Output the [x, y] coordinate of the center of the cell containing the given text.  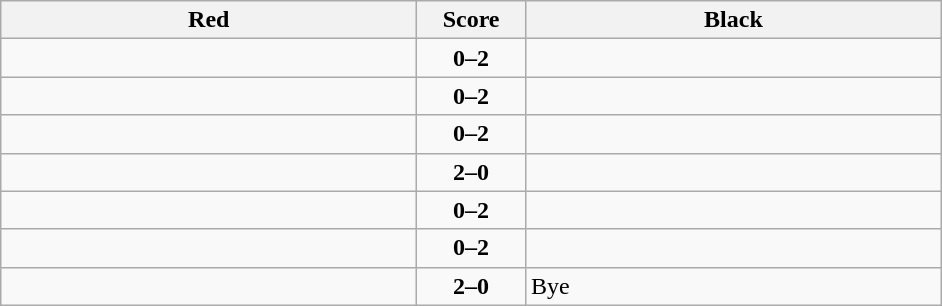
Score [472, 20]
Black [733, 20]
Bye [733, 286]
Red [209, 20]
